Extract the [X, Y] coordinate from the center of the cell holding the provided text.  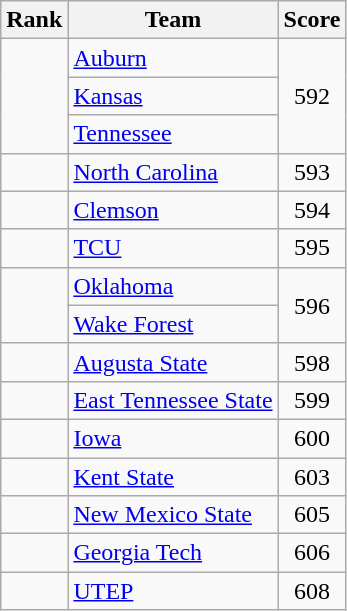
592 [312, 96]
Augusta State [173, 362]
603 [312, 477]
TCU [173, 248]
596 [312, 305]
600 [312, 438]
Oklahoma [173, 286]
Team [173, 20]
UTEP [173, 591]
Clemson [173, 210]
Kansas [173, 96]
593 [312, 172]
599 [312, 400]
Kent State [173, 477]
594 [312, 210]
Tennessee [173, 134]
Georgia Tech [173, 553]
New Mexico State [173, 515]
Iowa [173, 438]
606 [312, 553]
595 [312, 248]
605 [312, 515]
Score [312, 20]
North Carolina [173, 172]
Auburn [173, 58]
598 [312, 362]
Rank [34, 20]
East Tennessee State [173, 400]
608 [312, 591]
Wake Forest [173, 324]
